From the cell containing the given text, extract its center point as (X, Y) coordinate. 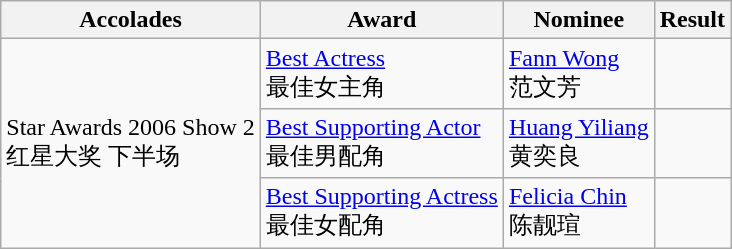
Felicia Chin 陈靓瑄 (578, 213)
Huang Yiliang 黄奕良 (578, 143)
Accolades (131, 20)
Best Supporting Actor 最佳男配角 (382, 143)
Star Awards 2006 Show 2 红星大奖 下半场 (131, 144)
Result (692, 20)
Nominee (578, 20)
Best Supporting Actress 最佳女配角 (382, 213)
Fann Wong 范文芳 (578, 74)
Award (382, 20)
Best Actress 最佳女主角 (382, 74)
